Locate the cell with the specified text and output its [X, Y] center coordinate. 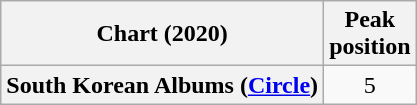
5 [370, 85]
Chart (2020) [162, 34]
South Korean Albums (Circle) [162, 85]
Peakposition [370, 34]
